From the cell containing the given text, extract its center point as [X, Y] coordinate. 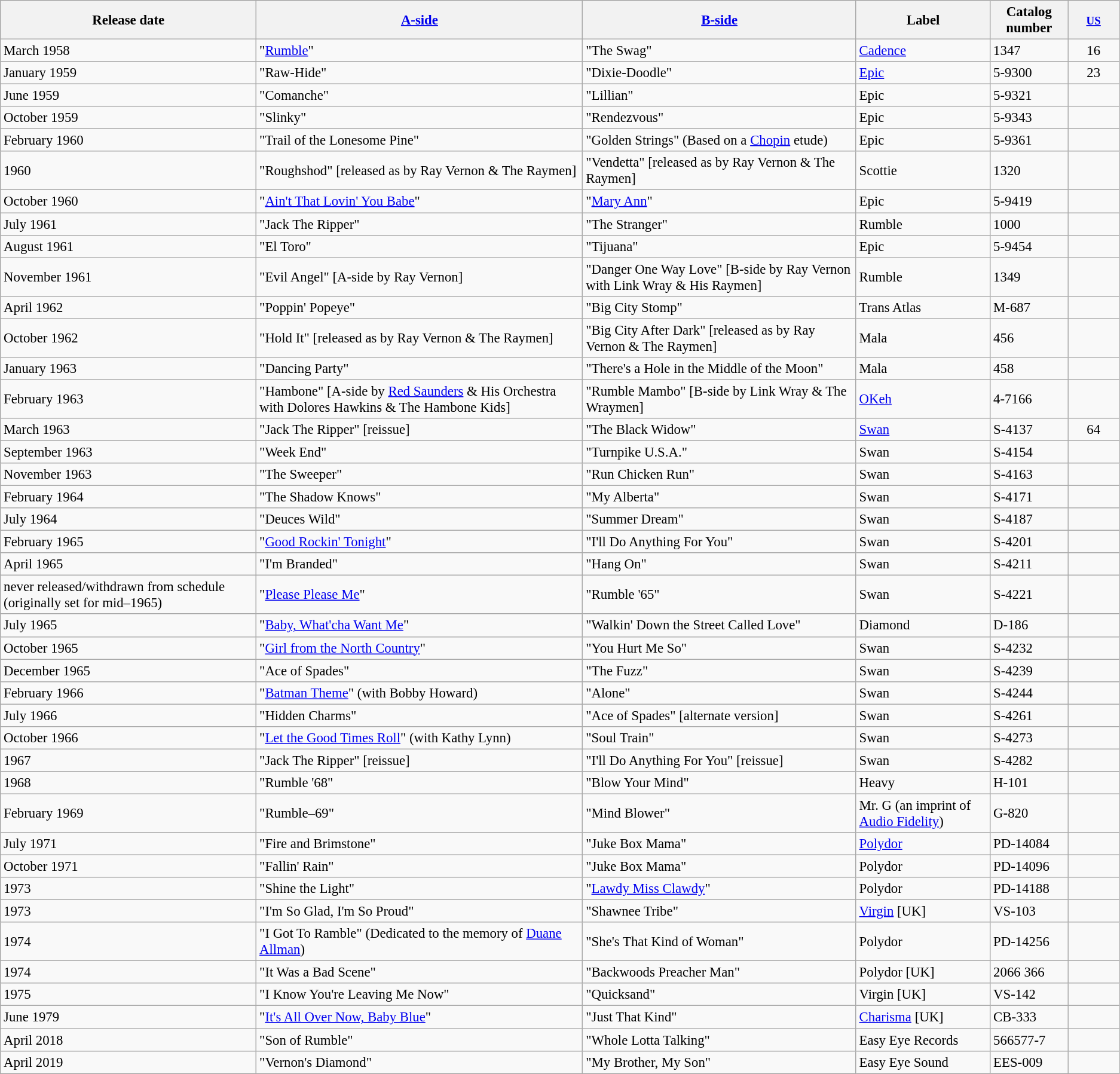
"Ace of Spades" [alternate version] [720, 715]
February 1960 [128, 140]
April 2019 [128, 1062]
"You Hurt Me So" [720, 648]
Label [923, 20]
566577-7 [1029, 1040]
"Please Please Me" [420, 595]
"Blow Your Mind" [720, 783]
PD-14096 [1029, 867]
"Hold It" [released as by Ray Vernon & The Raymen] [420, 338]
"Batman Theme" (with Bobby Howard) [420, 693]
PD-14188 [1029, 889]
"Evil Angel" [A-side by Ray Vernon] [420, 277]
"Slinky" [420, 118]
Trans Atlas [923, 307]
"Trail of the Lonesome Pine" [420, 140]
August 1961 [128, 246]
B-side [720, 20]
"Backwoods Preacher Man" [720, 972]
"Hidden Charms" [420, 715]
1347 [1029, 51]
October 1962 [128, 338]
456 [1029, 338]
5-9419 [1029, 201]
M-687 [1029, 307]
"Poppin' Popeye" [420, 307]
November 1963 [128, 475]
"The Sweeper" [420, 475]
"Mary Ann" [720, 201]
S-4187 [1029, 519]
Mr. G (an imprint of Audio Fidelity) [923, 813]
H-101 [1029, 783]
June 1959 [128, 96]
"Tijuana" [720, 246]
November 1961 [128, 277]
S-4171 [1029, 497]
"Alone" [720, 693]
5-9454 [1029, 246]
July 1964 [128, 519]
"Whole Lotta Talking" [720, 1040]
"Good Rockin' Tonight" [420, 542]
US [1094, 20]
"Week End" [420, 452]
S-4163 [1029, 475]
"I'm So Glad, I'm So Proud" [420, 911]
S-4232 [1029, 648]
Heavy [923, 783]
February 1965 [128, 542]
EES-009 [1029, 1062]
"Dixie-Doodle" [720, 73]
"Baby, What'cha Want Me" [420, 626]
July 1965 [128, 626]
S-4273 [1029, 738]
"Girl from the North Country" [420, 648]
1320 [1029, 171]
"Danger One Way Love" [B-side by Ray Vernon with Link Wray & His Raymen] [720, 277]
January 1963 [128, 369]
"Fallin' Rain" [420, 867]
"It's All Over Now, Baby Blue" [420, 1017]
February 1964 [128, 497]
"My Brother, My Son" [720, 1062]
"Ace of Spades" [420, 671]
"I'm Branded" [420, 564]
"Lillian" [720, 96]
S-4261 [1029, 715]
PD-14256 [1029, 942]
Charisma [UK] [923, 1017]
never released/withdrawn from schedule (originally set for mid–1965) [128, 595]
"Rumble Mambo" [B-side by Link Wray & The Wraymen] [720, 399]
October 1960 [128, 201]
S-4201 [1029, 542]
June 1979 [128, 1017]
"I Got To Ramble" (Dedicated to the memory of Duane Allman) [420, 942]
"The Black Widow" [720, 430]
"El Toro" [420, 246]
16 [1094, 51]
CB-333 [1029, 1017]
"Summer Dream" [720, 519]
1000 [1029, 224]
S-4244 [1029, 693]
October 1971 [128, 867]
December 1965 [128, 671]
"I'll Do Anything For You" [720, 542]
Easy Eye Sound [923, 1062]
July 1966 [128, 715]
5-9361 [1029, 140]
S-4221 [1029, 595]
"Hambone" [A-side by Red Saunders & His Orchestra with Dolores Hawkins & The Hambone Kids] [420, 399]
"Jack The Ripper" [420, 224]
1349 [1029, 277]
"Golden Strings" (Based on a Chopin etude) [720, 140]
April 1962 [128, 307]
"Run Chicken Run" [720, 475]
23 [1094, 73]
"Shawnee Tribe" [720, 911]
"Big City After Dark" [released as by Ray Vernon & The Raymen] [720, 338]
"It Was a Bad Scene" [420, 972]
Release date [128, 20]
"Rumble–69" [420, 813]
"The Swag" [720, 51]
PD-14084 [1029, 844]
"She's That Kind of Woman" [720, 942]
1967 [128, 760]
"Rendezvous" [720, 118]
1975 [128, 995]
VS-103 [1029, 911]
"Shine the Light" [420, 889]
"I'll Do Anything For You" [reissue] [720, 760]
"My Alberta" [720, 497]
April 2018 [128, 1040]
Polydor [UK] [923, 972]
1968 [128, 783]
"Fire and Brimstone" [420, 844]
Easy Eye Records [923, 1040]
"The Fuzz" [720, 671]
July 1971 [128, 844]
"Lawdy Miss Clawdy" [720, 889]
"Rumble" [420, 51]
September 1963 [128, 452]
G-820 [1029, 813]
"Rumble '65" [720, 595]
VS-142 [1029, 995]
A-side [420, 20]
"Rumble '68" [420, 783]
March 1958 [128, 51]
"Vendetta" [released as by Ray Vernon & The Raymen] [720, 171]
Scottie [923, 171]
S-4239 [1029, 671]
October 1959 [128, 118]
64 [1094, 430]
5-9321 [1029, 96]
"Quicksand" [720, 995]
5-9300 [1029, 73]
"Walkin' Down the Street Called Love" [720, 626]
January 1959 [128, 73]
"Turnpike U.S.A." [720, 452]
March 1963 [128, 430]
2066 366 [1029, 972]
October 1965 [128, 648]
"Just That Kind" [720, 1017]
February 1966 [128, 693]
458 [1029, 369]
"Dancing Party" [420, 369]
S-4282 [1029, 760]
"Comanche" [420, 96]
February 1969 [128, 813]
"Let the Good Times Roll" (with Kathy Lynn) [420, 738]
July 1961 [128, 224]
"Hang On" [720, 564]
"Vernon's Diamond" [420, 1062]
S-4137 [1029, 430]
October 1966 [128, 738]
"The Shadow Knows" [420, 497]
4-7166 [1029, 399]
Diamond [923, 626]
February 1963 [128, 399]
April 1965 [128, 564]
OKeh [923, 399]
"Soul Train" [720, 738]
"Raw-Hide" [420, 73]
"Roughshod" [released as by Ray Vernon & The Raymen] [420, 171]
"Son of Rumble" [420, 1040]
"There's a Hole in the Middle of the Moon" [720, 369]
5-9343 [1029, 118]
D-186 [1029, 626]
"Deuces Wild" [420, 519]
"The Stranger" [720, 224]
Cadence [923, 51]
Catalog number [1029, 20]
"I Know You're Leaving Me Now" [420, 995]
"Mind Blower" [720, 813]
"Big City Stomp" [720, 307]
1960 [128, 171]
S-4154 [1029, 452]
S-4211 [1029, 564]
"Ain't That Lovin' You Babe" [420, 201]
